Detect which cell encompasses the target text, then output its [X, Y] center coordinate. 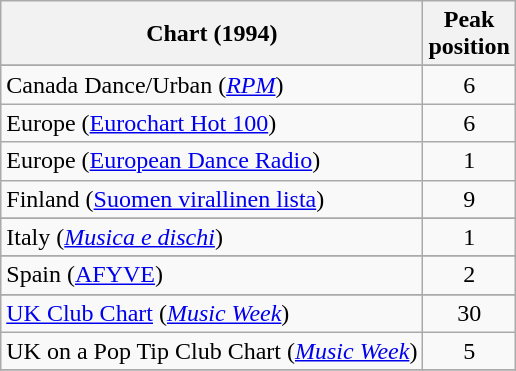
9 [469, 199]
Europe (European Dance Radio) [212, 161]
UK Club Chart (Music Week) [212, 313]
Spain (AFYVE) [212, 275]
30 [469, 313]
2 [469, 275]
Canada Dance/Urban (RPM) [212, 85]
5 [469, 351]
Italy (Musica e dischi) [212, 237]
Finland (Suomen virallinen lista) [212, 199]
Chart (1994) [212, 34]
Europe (Eurochart Hot 100) [212, 123]
Peakposition [469, 34]
UK on a Pop Tip Club Chart (Music Week) [212, 351]
